Locate the cell with the specified text and output its (x, y) center coordinate. 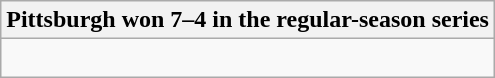
Pittsburgh won 7–4 in the regular-season series (248, 20)
